From the cell containing the given text, extract its center point as (x, y) coordinate. 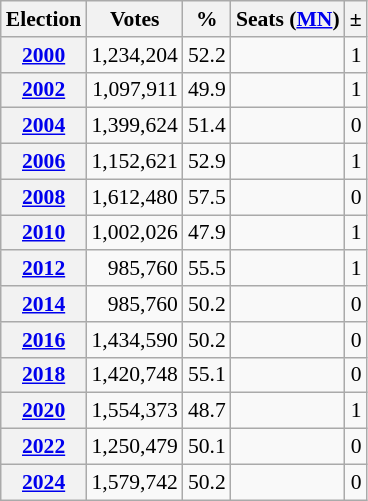
2000 (44, 55)
Election (44, 19)
2016 (44, 340)
2018 (44, 375)
1,002,026 (134, 233)
51.4 (207, 126)
52.2 (207, 55)
2010 (44, 233)
55.1 (207, 375)
2006 (44, 162)
± (356, 19)
2020 (44, 411)
1,554,373 (134, 411)
1,250,479 (134, 447)
1,420,748 (134, 375)
2004 (44, 126)
1,579,742 (134, 482)
49.9 (207, 90)
% (207, 19)
50.1 (207, 447)
1,612,480 (134, 197)
Votes (134, 19)
2024 (44, 482)
48.7 (207, 411)
1,152,621 (134, 162)
47.9 (207, 233)
Seats (MN) (288, 19)
52.9 (207, 162)
1,434,590 (134, 340)
2022 (44, 447)
1,234,204 (134, 55)
2012 (44, 269)
2014 (44, 304)
2002 (44, 90)
2008 (44, 197)
1,097,911 (134, 90)
57.5 (207, 197)
55.5 (207, 269)
1,399,624 (134, 126)
